Return (x, y) of the center of cell containing provided text 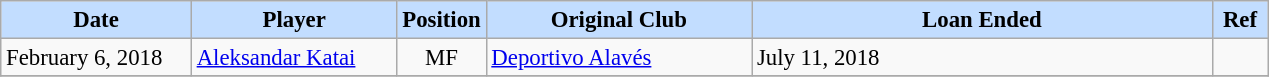
Loan Ended (982, 20)
MF (442, 58)
July 11, 2018 (982, 58)
Deportivo Alavés (619, 58)
February 6, 2018 (96, 58)
Aleksandar Katai (294, 58)
Position (442, 20)
Date (96, 20)
Player (294, 20)
Original Club (619, 20)
Ref (1240, 20)
